Detect which cell encompasses the target text, then output its (x, y) center coordinate. 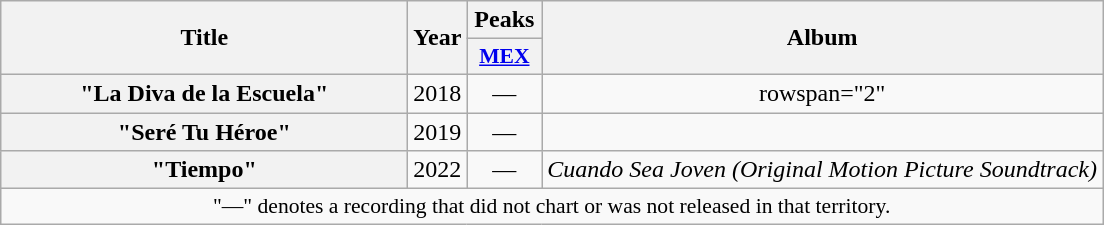
"Seré Tu Héroe" (204, 131)
2019 (438, 131)
"—" denotes a recording that did not chart or was not released in that territory. (552, 207)
2022 (438, 170)
Title (204, 38)
2018 (438, 93)
rowspan="2" (822, 93)
"Tiempo" (204, 170)
Album (822, 38)
"La Diva de la Escuela" (204, 93)
MEX (504, 57)
Cuando Sea Joven (Original Motion Picture Soundtrack) (822, 170)
Peaks (504, 20)
Year (438, 38)
